For the text-containing cell, return its midpoint in [X, Y] coordinate format. 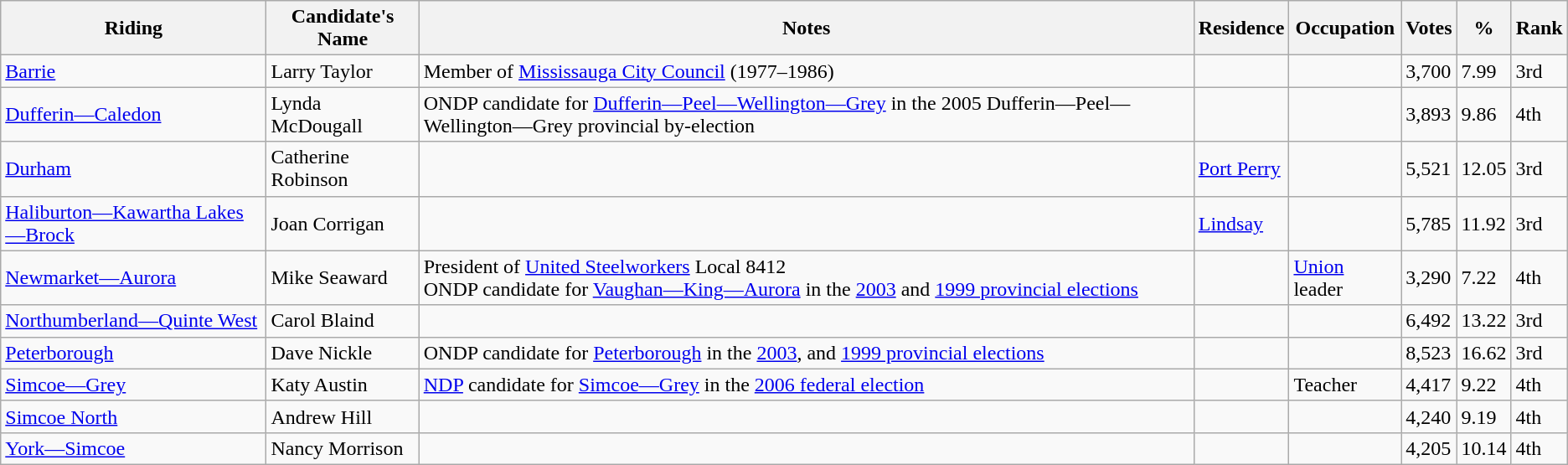
Lynda McDougall [343, 114]
Andrew Hill [343, 416]
Occupation [1345, 28]
ONDP candidate for Peterborough in the 2003, and 1999 provincial elections [806, 353]
Candidate's Name [343, 28]
7.22 [1484, 278]
Joan Corrigan [343, 223]
12.05 [1484, 169]
% [1484, 28]
Simcoe North [134, 416]
Barrie [134, 71]
Northumberland—Quinte West [134, 321]
3,290 [1429, 278]
Member of Mississauga City Council (1977–1986) [806, 71]
Lindsay [1241, 223]
3,893 [1429, 114]
Votes [1429, 28]
Dave Nickle [343, 353]
4,205 [1429, 448]
4,240 [1429, 416]
Notes [806, 28]
Nancy Morrison [343, 448]
Residence [1241, 28]
NDP candidate for Simcoe—Grey in the 2006 federal election [806, 385]
Teacher [1345, 385]
Haliburton—Kawartha Lakes—Brock [134, 223]
10.14 [1484, 448]
5,521 [1429, 169]
Newmarket—Aurora [134, 278]
Peterborough [134, 353]
5,785 [1429, 223]
ONDP candidate for Dufferin—Peel—Wellington—Grey in the 2005 Dufferin—Peel—Wellington—Grey provincial by-election [806, 114]
6,492 [1429, 321]
9.86 [1484, 114]
Riding [134, 28]
3,700 [1429, 71]
9.22 [1484, 385]
8,523 [1429, 353]
Larry Taylor [343, 71]
Port Perry [1241, 169]
13.22 [1484, 321]
Rank [1540, 28]
York—Simcoe [134, 448]
Mike Seaward [343, 278]
President of United Steelworkers Local 8412 ONDP candidate for Vaughan—King—Aurora in the 2003 and 1999 provincial elections [806, 278]
7.99 [1484, 71]
11.92 [1484, 223]
4,417 [1429, 385]
Dufferin—Caledon [134, 114]
Catherine Robinson [343, 169]
Katy Austin [343, 385]
Durham [134, 169]
Carol Blaind [343, 321]
16.62 [1484, 353]
9.19 [1484, 416]
Simcoe—Grey [134, 385]
Union leader [1345, 278]
